Identify which cell holds the provided text, then report its (X, Y) central coordinate. 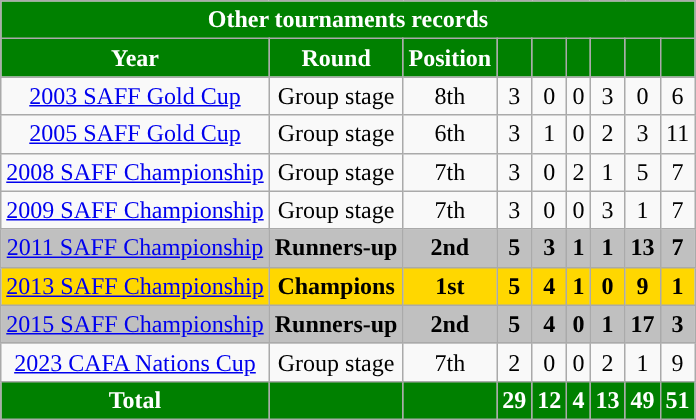
2003 SAFF Gold Cup (135, 96)
2009 SAFF Championship (135, 210)
Other tournaments records (348, 20)
29 (514, 400)
6th (450, 134)
51 (678, 400)
Position (450, 58)
1st (450, 286)
2023 CAFA Nations Cup (135, 362)
11 (678, 134)
17 (642, 324)
2008 SAFF Championship (135, 172)
Total (135, 400)
49 (642, 400)
2011 SAFF Championship (135, 248)
12 (550, 400)
Champions (336, 286)
2013 SAFF Championship (135, 286)
2005 SAFF Gold Cup (135, 134)
Year (135, 58)
6 (678, 96)
8th (450, 96)
2015 SAFF Championship (135, 324)
Round (336, 58)
